Locate the cell with the specified text and output its (x, y) center coordinate. 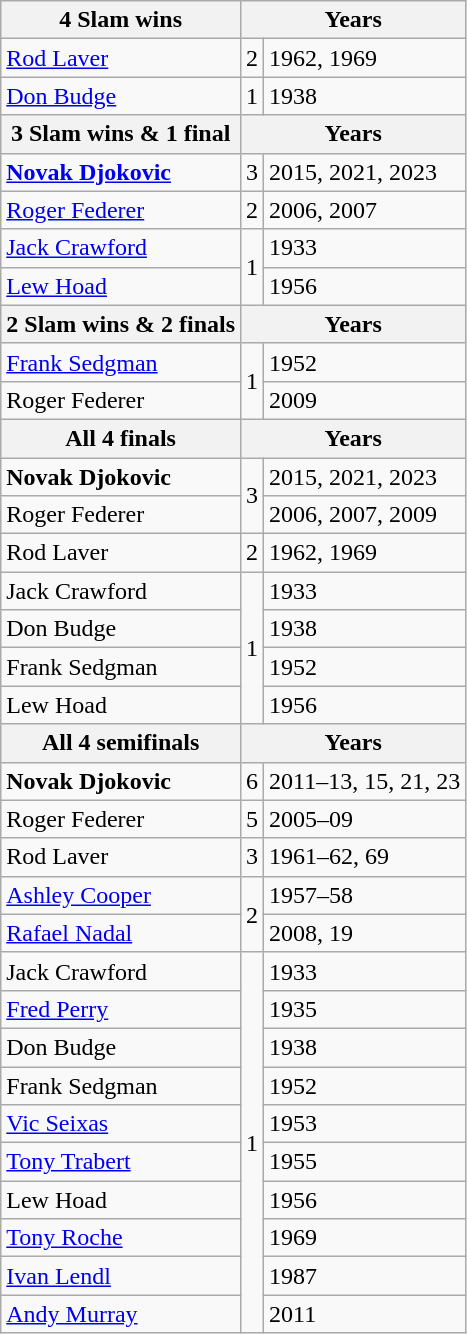
1969 (365, 1238)
Ashley Cooper (121, 895)
2006, 2007 (365, 210)
1987 (365, 1276)
Andy Murray (121, 1314)
6 (252, 781)
Tony Roche (121, 1238)
1935 (365, 1009)
2 Slam wins & 2 finals (121, 324)
1961–62, 69 (365, 857)
Rafael Nadal (121, 933)
2009 (365, 400)
All 4 semifinals (121, 743)
Fred Perry (121, 1009)
4 Slam wins (121, 20)
All 4 finals (121, 438)
2008, 19 (365, 933)
1957–58 (365, 895)
2005–09 (365, 819)
Vic Seixas (121, 1124)
2011–13, 15, 21, 23 (365, 781)
1955 (365, 1162)
2006, 2007, 2009 (365, 515)
5 (252, 819)
Tony Trabert (121, 1162)
1953 (365, 1124)
2011 (365, 1314)
3 Slam wins & 1 final (121, 134)
Ivan Lendl (121, 1276)
